Provide the [X, Y] coordinate of the cell's center where the given text is located.  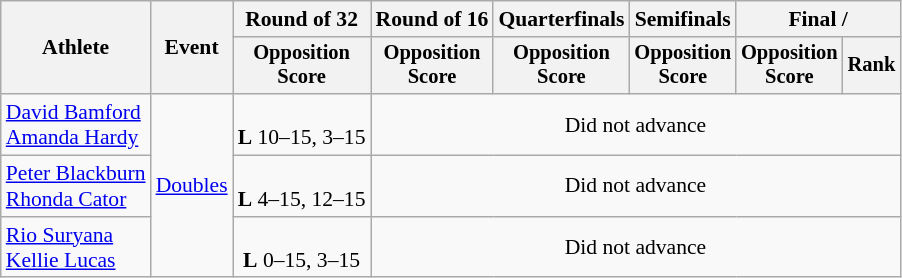
L 10–15, 3–15 [302, 124]
Round of 32 [302, 19]
L 0–15, 3–15 [302, 248]
Rio SuryanaKellie Lucas [76, 248]
Round of 16 [432, 19]
Semifinals [682, 19]
L 4–15, 12–15 [302, 186]
Event [192, 48]
Final / [818, 19]
Peter BlackburnRhonda Cator [76, 186]
Athlete [76, 48]
Quarterfinals [561, 19]
David BamfordAmanda Hardy [76, 124]
Rank [872, 66]
Doubles [192, 186]
